Identify which cell holds the provided text, then report its [x, y] central coordinate. 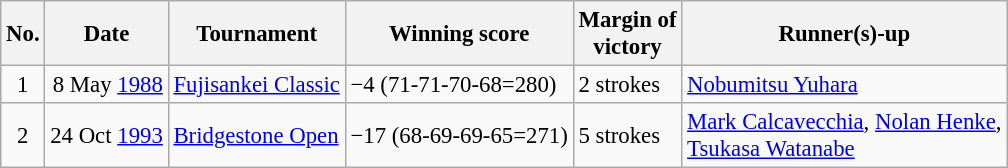
No. [23, 34]
2 [23, 136]
Runner(s)-up [844, 34]
Mark Calcavecchia, Nolan Henke, Tsukasa Watanabe [844, 136]
Tournament [256, 34]
Fujisankei Classic [256, 85]
24 Oct 1993 [106, 136]
Winning score [459, 34]
2 strokes [628, 85]
1 [23, 85]
Date [106, 34]
Nobumitsu Yuhara [844, 85]
Bridgestone Open [256, 136]
−4 (71-71-70-68=280) [459, 85]
5 strokes [628, 136]
Margin ofvictory [628, 34]
−17 (68-69-69-65=271) [459, 136]
8 May 1988 [106, 85]
